Output the [x, y] coordinate of the center of the cell containing the given text.  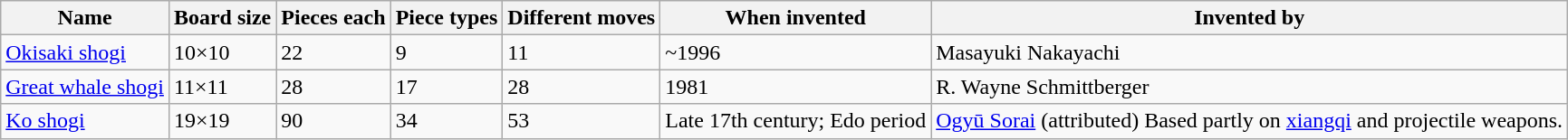
11×11 [222, 87]
When invented [795, 18]
9 [447, 52]
Masayuki Nakayachi [1250, 52]
17 [447, 87]
22 [333, 52]
Late 17th century; Edo period [795, 121]
11 [582, 52]
Pieces each [333, 18]
Different moves [582, 18]
Ko shogi [85, 121]
1981 [795, 87]
R. Wayne Schmittberger [1250, 87]
Ogyū Sorai (attributed) Based partly on xiangqi and projectile weapons. [1250, 121]
Name [85, 18]
Invented by [1250, 18]
34 [447, 121]
10×10 [222, 52]
90 [333, 121]
19×19 [222, 121]
Great whale shogi [85, 87]
Okisaki shogi [85, 52]
~1996 [795, 52]
Piece types [447, 18]
53 [582, 121]
Board size [222, 18]
